Pinpoint the cell where the given text exists, returning its [x, y] midpoint coordinate. 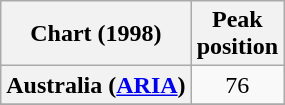
Peakposition [237, 34]
Chart (1998) [96, 34]
76 [237, 85]
Australia (ARIA) [96, 85]
